Pinpoint the cell where the given text exists, returning its (X, Y) midpoint coordinate. 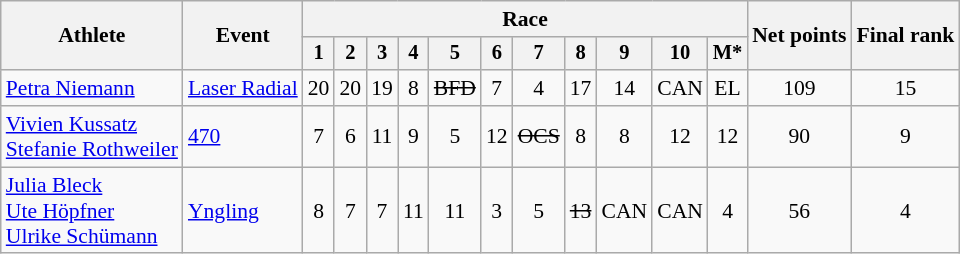
Petra Niemann (92, 88)
19 (382, 88)
Yngling (243, 210)
Athlete (92, 36)
109 (799, 88)
Laser Radial (243, 88)
17 (581, 88)
90 (799, 136)
2 (350, 54)
10 (680, 54)
Final rank (905, 36)
Event (243, 36)
EL (728, 88)
Net points (799, 36)
13 (581, 210)
Julia BleckUte Höpfner Ulrike Schümann (92, 210)
15 (905, 88)
M* (728, 54)
470 (243, 136)
Race (525, 19)
14 (624, 88)
Vivien KussatzStefanie Rothweiler (92, 136)
56 (799, 210)
BFD (455, 88)
OCS (539, 136)
1 (319, 54)
